Extract the (X, Y) coordinate from the center of the cell holding the provided text.  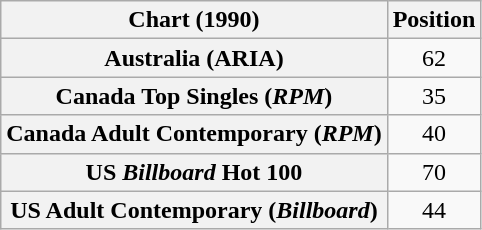
US Adult Contemporary (Billboard) (194, 210)
35 (434, 96)
Canada Top Singles (RPM) (194, 96)
62 (434, 58)
40 (434, 134)
70 (434, 172)
Position (434, 20)
Canada Adult Contemporary (RPM) (194, 134)
US Billboard Hot 100 (194, 172)
Chart (1990) (194, 20)
Australia (ARIA) (194, 58)
44 (434, 210)
